Provide the [x, y] coordinate of the cell's center where the given text is located.  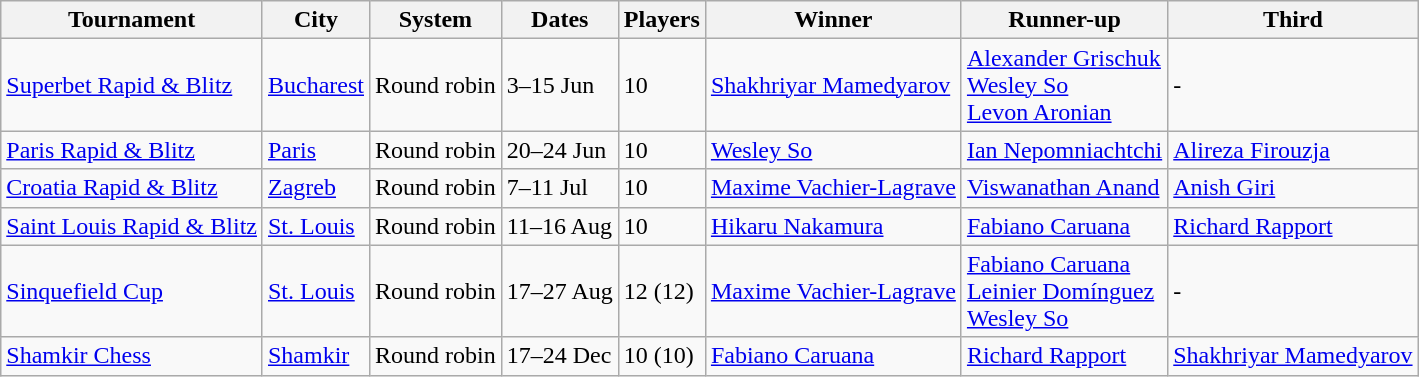
Ian Nepomniachtchi [1064, 150]
12 (12) [662, 291]
Shamkir [316, 356]
17–27 Aug [560, 291]
Superbet Rapid & Blitz [132, 85]
17–24 Dec [560, 356]
Wesley So [833, 150]
7–11 Jul [560, 188]
City [316, 20]
Winner [833, 20]
Hikaru Nakamura [833, 226]
Alexander Grischuk Wesley So Levon Aronian [1064, 85]
Dates [560, 20]
Paris Rapid & Blitz [132, 150]
Runner-up [1064, 20]
Players [662, 20]
Tournament [132, 20]
3–15 Jun [560, 85]
10 (10) [662, 356]
11–16 Aug [560, 226]
Shamkir Chess [132, 356]
System [436, 20]
Saint Louis Rapid & Blitz [132, 226]
Alireza Firouzja [1293, 150]
Sinquefield Cup [132, 291]
Croatia Rapid & Blitz [132, 188]
Viswanathan Anand [1064, 188]
Anish Giri [1293, 188]
20–24 Jun [560, 150]
Third [1293, 20]
Paris [316, 150]
Fabiano Caruana Leinier Domínguez Wesley So [1064, 291]
Bucharest [316, 85]
Zagreb [316, 188]
